Identify which cell holds the provided text, then report its [X, Y] central coordinate. 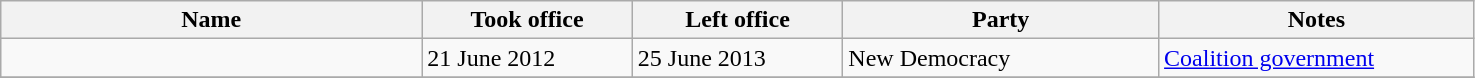
Name [212, 20]
21 June 2012 [528, 58]
Party [1001, 20]
Took office [528, 20]
25 June 2013 [738, 58]
Notes [1317, 20]
Coalition government [1317, 58]
New Democracy [1001, 58]
Left office [738, 20]
